For the text-containing cell, return its midpoint in [X, Y] coordinate format. 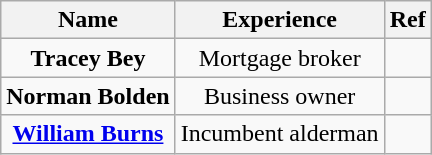
Experience [280, 20]
Ref [408, 20]
William Burns [88, 134]
Tracey Bey [88, 58]
Name [88, 20]
Incumbent alderman [280, 134]
Business owner [280, 96]
Norman Bolden [88, 96]
Mortgage broker [280, 58]
